Identify which cell holds the provided text, then report its (X, Y) central coordinate. 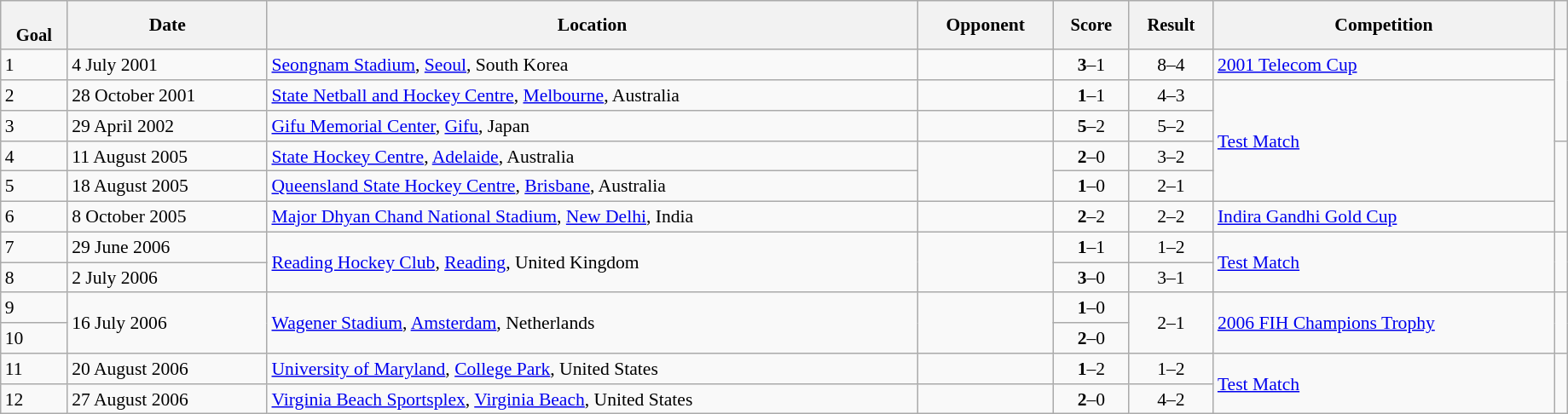
3–2 (1172, 157)
Gifu Memorial Center, Gifu, Japan (592, 126)
10 (34, 338)
Result (1172, 26)
Score (1091, 26)
11 (34, 369)
Seongnam Stadium, Seoul, South Korea (592, 66)
8–4 (1172, 66)
29 June 2006 (167, 248)
3 (34, 126)
University of Maryland, College Park, United States (592, 369)
11 August 2005 (167, 157)
4 July 2001 (167, 66)
1 (34, 66)
Major Dhyan Chand National Stadium, New Delhi, India (592, 217)
4 (34, 157)
State Netball and Hockey Centre, Melbourne, Australia (592, 95)
20 August 2006 (167, 369)
Opponent (986, 26)
Reading Hockey Club, Reading, United Kingdom (592, 262)
2 July 2006 (167, 278)
Date (167, 26)
18 August 2005 (167, 187)
29 April 2002 (167, 126)
5 (34, 187)
2001 Telecom Cup (1384, 66)
8 October 2005 (167, 217)
2 (34, 95)
Indira Gandhi Gold Cup (1384, 217)
4–3 (1172, 95)
3–0 (1091, 278)
Competition (1384, 26)
6 (34, 217)
16 July 2006 (167, 324)
Goal (34, 26)
7 (34, 248)
State Hockey Centre, Adelaide, Australia (592, 157)
Location (592, 26)
8 (34, 278)
Wagener Stadium, Amsterdam, Netherlands (592, 324)
Queensland State Hockey Centre, Brisbane, Australia (592, 187)
2006 FIH Champions Trophy (1384, 324)
9 (34, 308)
28 October 2001 (167, 95)
